Return the (x, y) coordinate for the center point of the cell that contains the specified text.  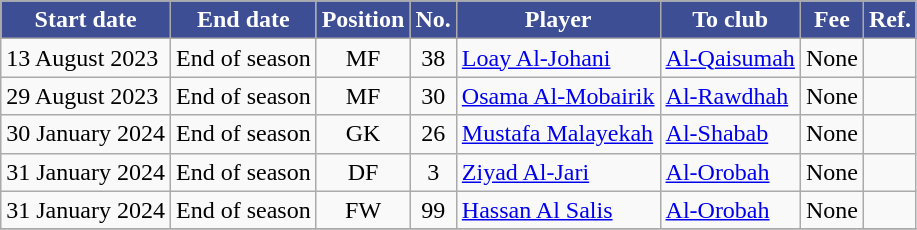
Loay Al-Johani (558, 58)
No. (433, 20)
FW (363, 210)
30 (433, 96)
29 August 2023 (86, 96)
Mustafa Malayekah (558, 134)
DF (363, 172)
Ziyad Al-Jari (558, 172)
30 January 2024 (86, 134)
13 August 2023 (86, 58)
Player (558, 20)
99 (433, 210)
Hassan Al Salis (558, 210)
Fee (832, 20)
Start date (86, 20)
26 (433, 134)
Al-Qaisumah (730, 58)
3 (433, 172)
GK (363, 134)
Ref. (890, 20)
Position (363, 20)
Al-Shabab (730, 134)
Al-Rawdhah (730, 96)
38 (433, 58)
Osama Al-Mobairik (558, 96)
To club (730, 20)
End date (243, 20)
